For the text-containing cell, return its midpoint in [x, y] coordinate format. 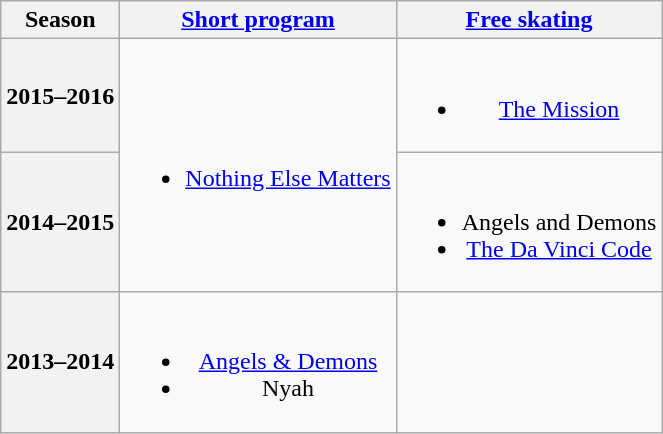
Angels & Demons Nyah [258, 362]
Season [60, 20]
The Mission [529, 96]
2014–2015 [60, 222]
Nothing Else Matters [258, 166]
2015–2016 [60, 96]
Short program [258, 20]
Free skating [529, 20]
2013–2014 [60, 362]
Angels and Demons The Da Vinci Code [529, 222]
